Find where the given text appears and provide that cell's center as (X, Y) coordinate. 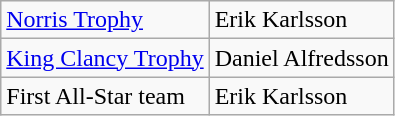
Daniel Alfredsson (302, 58)
First All-Star team (105, 96)
Norris Trophy (105, 20)
King Clancy Trophy (105, 58)
